Capture the cell that displays the provided text and extract its [X, Y] central coordinate. 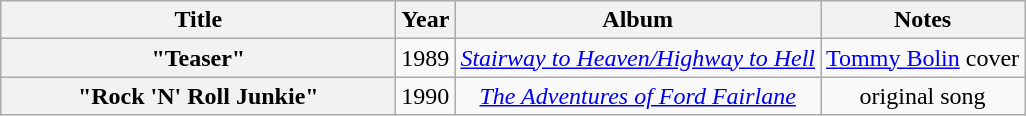
Notes [923, 20]
original song [923, 96]
Album [638, 20]
Stairway to Heaven/Highway to Hell [638, 58]
"Teaser" [198, 58]
1989 [426, 58]
"Rock 'N' Roll Junkie" [198, 96]
The Adventures of Ford Fairlane [638, 96]
Tommy Bolin cover [923, 58]
Year [426, 20]
1990 [426, 96]
Title [198, 20]
